Capture the cell that displays the provided text and extract its [x, y] central coordinate. 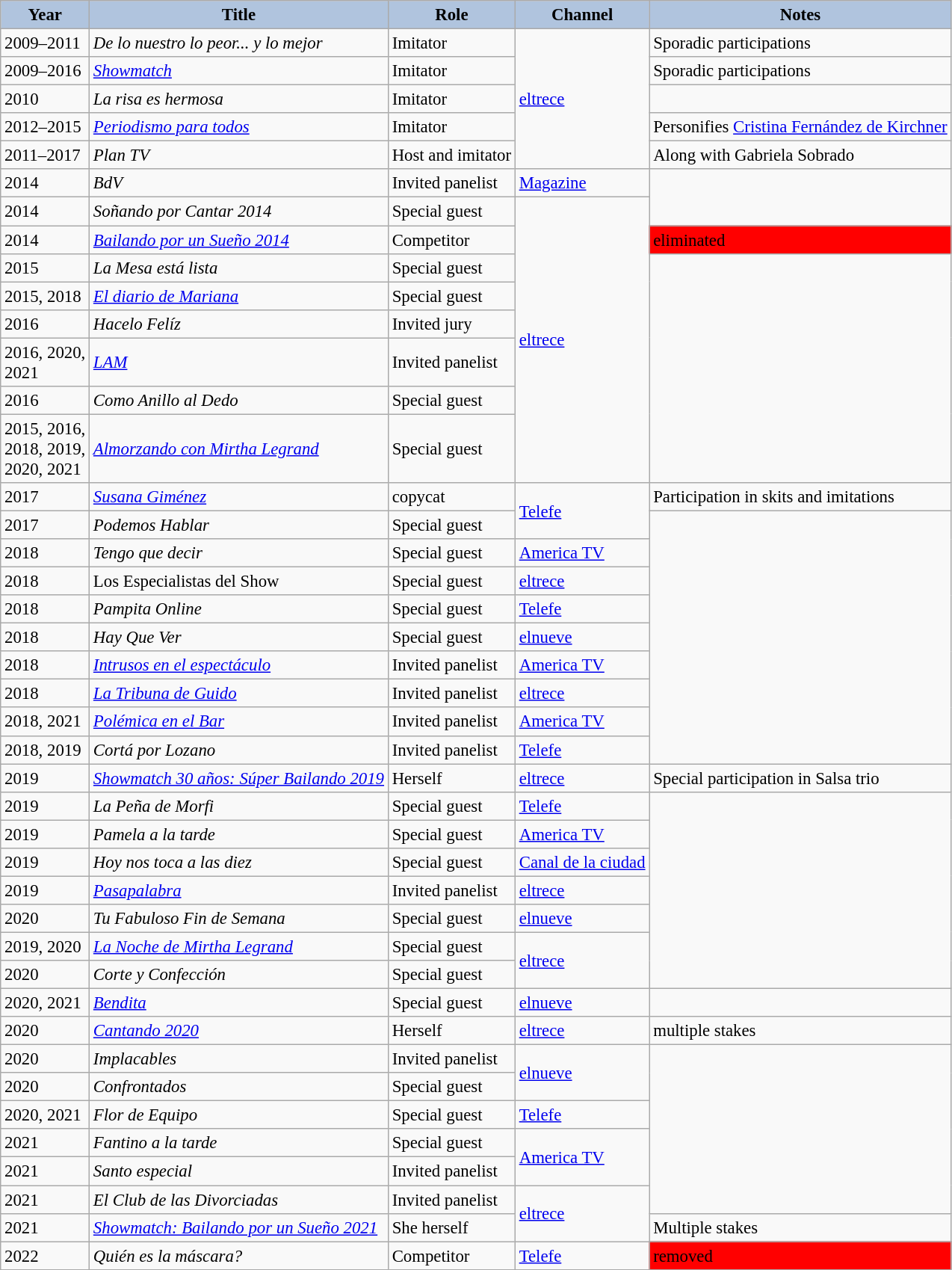
Los Especialistas del Show [239, 582]
eliminated [800, 240]
El diario de Mariana [239, 296]
removed [800, 1256]
Susana Giménez [239, 497]
Notes [800, 15]
Plan TV [239, 155]
2019, 2020 [45, 946]
2009–2011 [45, 43]
Implacables [239, 1059]
Year [45, 15]
copycat [451, 497]
De lo nuestro lo peor... y lo mejor [239, 43]
Corte y Confección [239, 975]
Bendita [239, 1003]
2011–2017 [45, 155]
Quién es la máscara? [239, 1256]
Tu Fabuloso Fin de Semana [239, 919]
Hay Que Ver [239, 638]
2015 [45, 268]
La Tribuna de Guido [239, 694]
Pasapalabra [239, 890]
La risa es hermosa [239, 99]
Role [451, 15]
2010 [45, 99]
Cortá por Lozano [239, 750]
Flor de Equipo [239, 1115]
Showmatch 30 años: Súper Bailando 2019 [239, 778]
Tengo que decir [239, 553]
LAM [239, 362]
Santo especial [239, 1171]
Hacelo Felíz [239, 324]
Podemos Hablar [239, 525]
Intrusos en el espectáculo [239, 665]
La Mesa está lista [239, 268]
Special participation in Salsa trio [800, 778]
El Club de las Divorciadas [239, 1200]
Fantino a la tarde [239, 1143]
She herself [451, 1227]
Soñando por Cantar 2014 [239, 212]
2018, 2019 [45, 750]
2009–2016 [45, 71]
Multiple stakes [800, 1227]
2016, 2020,2021 [45, 362]
2015, 2016,2018, 2019,2020, 2021 [45, 448]
Almorzando con Mirtha Legrand [239, 448]
Cantando 2020 [239, 1031]
Showmatch [239, 71]
Showmatch: Bailando por un Sueño 2021 [239, 1227]
Along with Gabriela Sobrado [800, 155]
Como Anillo al Dedo [239, 401]
BdV [239, 183]
Pampita Online [239, 609]
Participation in skits and imitations [800, 497]
2015, 2018 [45, 296]
Host and imitator [451, 155]
Title [239, 15]
Periodismo para todos [239, 127]
Bailando por un Sueño 2014 [239, 240]
Hoy nos toca a las diez [239, 863]
Channel [581, 15]
Polémica en el Bar [239, 722]
Confrontados [239, 1087]
2012–2015 [45, 127]
La Noche de Mirtha Legrand [239, 946]
Invited jury [451, 324]
2018, 2021 [45, 722]
Pamela a la tarde [239, 834]
multiple stakes [800, 1031]
Personifies Cristina Fernández de Kirchner [800, 127]
2022 [45, 1256]
Magazine [581, 183]
La Peña de Morfi [239, 806]
Canal de la ciudad [581, 863]
